From the cell containing the given text, extract its center point as (x, y) coordinate. 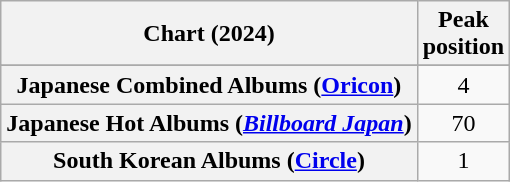
Japanese Combined Albums (Oricon) (209, 85)
Japanese Hot Albums (Billboard Japan) (209, 123)
Peakposition (463, 34)
4 (463, 85)
Chart (2024) (209, 34)
1 (463, 161)
70 (463, 123)
South Korean Albums (Circle) (209, 161)
